From the cell containing the given text, extract its center point as [x, y] coordinate. 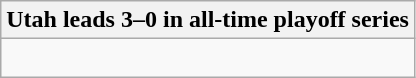
Utah leads 3–0 in all-time playoff series [208, 20]
